Output the [X, Y] coordinate of the center of the cell containing the given text.  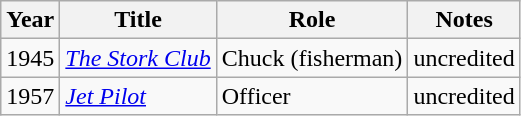
Role [312, 20]
Title [138, 20]
1945 [30, 58]
Officer [312, 96]
The Stork Club [138, 58]
1957 [30, 96]
Notes [464, 20]
Chuck (fisherman) [312, 58]
Year [30, 20]
Jet Pilot [138, 96]
